Extract the (X, Y) coordinate from the center of the cell holding the provided text.  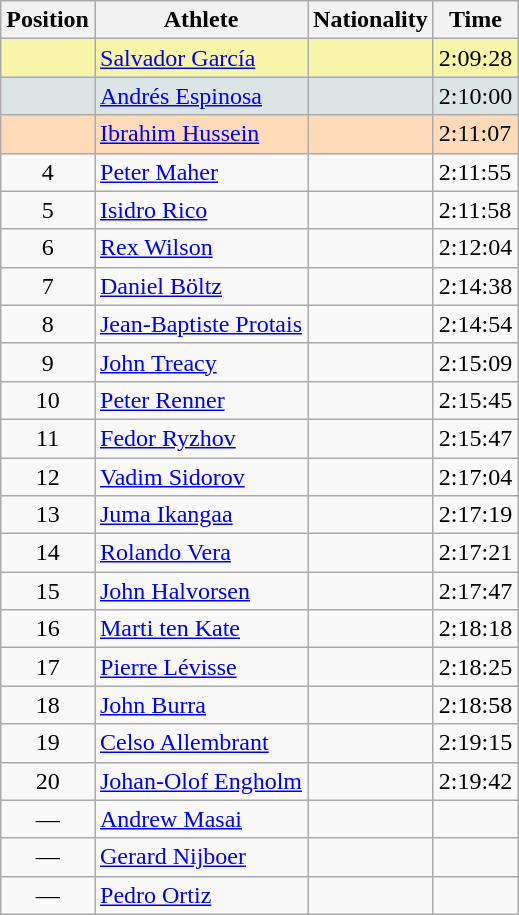
2:15:47 (475, 438)
6 (48, 248)
5 (48, 210)
2:17:04 (475, 477)
Andrés Espinosa (200, 96)
13 (48, 515)
Fedor Ryzhov (200, 438)
Peter Renner (200, 400)
2:18:25 (475, 667)
8 (48, 324)
2:15:45 (475, 400)
9 (48, 362)
2:11:07 (475, 134)
10 (48, 400)
4 (48, 172)
Rex Wilson (200, 248)
Time (475, 20)
Daniel Böltz (200, 286)
2:09:28 (475, 58)
Salvador García (200, 58)
Andrew Masai (200, 819)
Juma Ikangaa (200, 515)
2:11:55 (475, 172)
2:12:04 (475, 248)
2:19:15 (475, 743)
11 (48, 438)
Isidro Rico (200, 210)
2:18:18 (475, 629)
15 (48, 591)
Pierre Lévisse (200, 667)
18 (48, 705)
20 (48, 781)
2:10:00 (475, 96)
Gerard Nijboer (200, 857)
12 (48, 477)
2:15:09 (475, 362)
2:18:58 (475, 705)
Celso Allembrant (200, 743)
Athlete (200, 20)
Pedro Ortiz (200, 895)
Position (48, 20)
2:19:42 (475, 781)
John Burra (200, 705)
2:14:54 (475, 324)
2:11:58 (475, 210)
2:14:38 (475, 286)
Vadim Sidorov (200, 477)
7 (48, 286)
2:17:21 (475, 553)
John Treacy (200, 362)
Ibrahim Hussein (200, 134)
19 (48, 743)
John Halvorsen (200, 591)
Peter Maher (200, 172)
16 (48, 629)
Marti ten Kate (200, 629)
14 (48, 553)
2:17:19 (475, 515)
Rolando Vera (200, 553)
Jean-Baptiste Protais (200, 324)
Nationality (371, 20)
2:17:47 (475, 591)
Johan-Olof Engholm (200, 781)
17 (48, 667)
